Determine the [X, Y] coordinate at the center of the cell enclosing the given text.  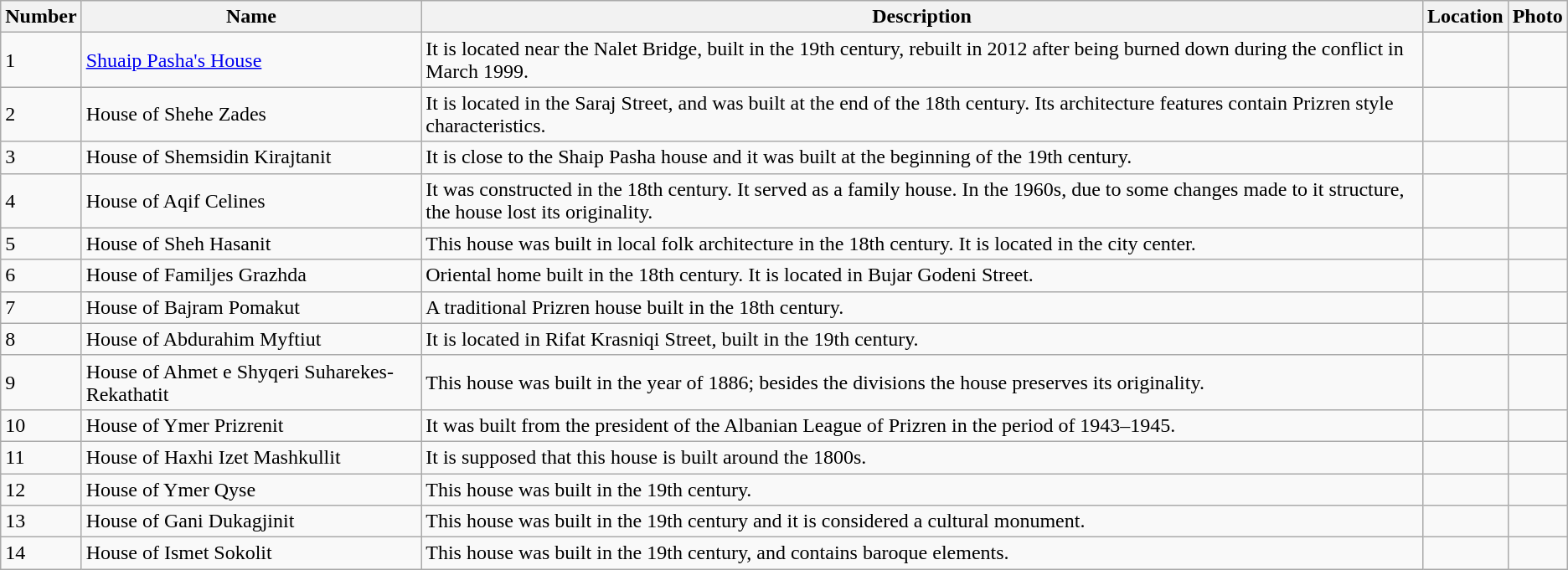
It is close to the Shaip Pasha house and it was built at the beginning of the 19th century. [922, 157]
It was built from the president of the Albanian League of Prizren in the period of 1943–1945. [922, 425]
House of Aqif Celines [251, 201]
House of Ymer Qyse [251, 490]
Photo [1538, 17]
9 [41, 382]
This house was built in the year of 1886; besides the divisions the house preserves its originality. [922, 382]
6 [41, 275]
This house was built in the 19th century and it is considered a cultural monument. [922, 521]
14 [41, 553]
House of Ymer Prizrenit [251, 425]
Oriental home built in the 18th century. It is located in Bujar Godeni Street. [922, 275]
It is located in the Saraj Street, and was built at the end of the 18th century. Its architecture features contain Prizren style characteristics. [922, 114]
3 [41, 157]
It is supposed that this house is built around the 1800s. [922, 457]
House of Shehe Zades [251, 114]
House of Bajram Pomakut [251, 307]
10 [41, 425]
House of Haxhi Izet Mashkullit [251, 457]
4 [41, 201]
13 [41, 521]
2 [41, 114]
Location [1465, 17]
Number [41, 17]
House of Shemsidin Kirajtanit [251, 157]
This house was built in local folk architecture in the 18th century. It is located in the city center. [922, 244]
House of Abdurahim Myftiut [251, 339]
12 [41, 490]
House of Familjes Grazhda [251, 275]
Shuaip Pasha's House [251, 60]
11 [41, 457]
House of Sheh Hasanit [251, 244]
This house was built in the 19th century, and contains baroque elements. [922, 553]
1 [41, 60]
8 [41, 339]
It is located in Rifat Krasniqi Street, built in the 19th century. [922, 339]
Name [251, 17]
House of Gani Dukagjinit [251, 521]
7 [41, 307]
5 [41, 244]
House of Ismet Sokolit [251, 553]
A traditional Prizren house built in the 18th century. [922, 307]
Description [922, 17]
House of Ahmet e Shyqeri Suharekes-Rekathatit [251, 382]
It is located near the Nalet Bridge, built in the 19th century, rebuilt in 2012 after being burned down during the conflict in March 1999. [922, 60]
This house was built in the 19th century. [922, 490]
